Search for the cell housing the specified text and yield its [x, y] center coordinate. 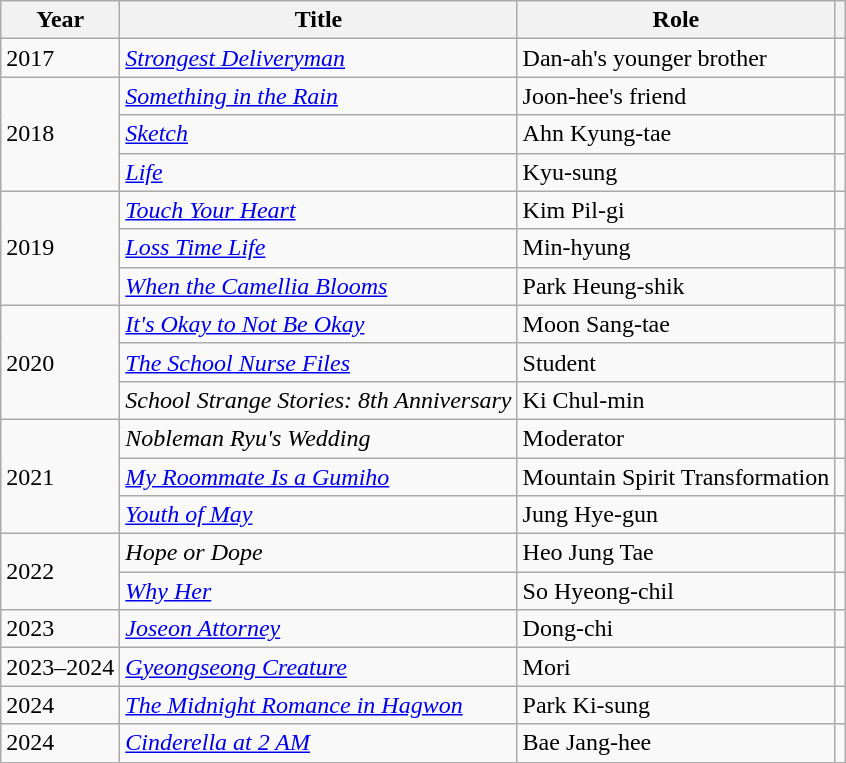
Bae Jang-hee [676, 743]
Strongest Deliveryman [318, 58]
Hope or Dope [318, 553]
Role [676, 20]
Gyeongseong Creature [318, 667]
Joseon Attorney [318, 629]
The School Nurse Files [318, 362]
Why Her [318, 591]
2017 [60, 58]
Sketch [318, 134]
2022 [60, 572]
Moon Sang-tae [676, 324]
Heo Jung Tae [676, 553]
Park Ki-sung [676, 705]
Something in the Rain [318, 96]
Student [676, 362]
Ahn Kyung-tae [676, 134]
Joon-hee's friend [676, 96]
Park Heung-shik [676, 286]
School Strange Stories: 8th Anniversary [318, 400]
Title [318, 20]
2021 [60, 476]
2019 [60, 248]
Nobleman Ryu's Wedding [318, 438]
Touch Your Heart [318, 210]
Life [318, 172]
It's Okay to Not Be Okay [318, 324]
Dong-chi [676, 629]
2023–2024 [60, 667]
Ki Chul-min [676, 400]
Cinderella at 2 AM [318, 743]
2020 [60, 362]
Kyu-sung [676, 172]
Jung Hye-gun [676, 515]
Min-hyung [676, 248]
2023 [60, 629]
Year [60, 20]
Dan-ah's younger brother [676, 58]
When the Camellia Blooms [318, 286]
My Roommate Is a Gumiho [318, 477]
Moderator [676, 438]
Mori [676, 667]
So Hyeong-chil [676, 591]
Mountain Spirit Transformation [676, 477]
Kim Pil-gi [676, 210]
Loss Time Life [318, 248]
The Midnight Romance in Hagwon [318, 705]
2018 [60, 134]
Youth of May [318, 515]
